Scan for the cell matching the given text and deliver its [x, y] coordinate at center. 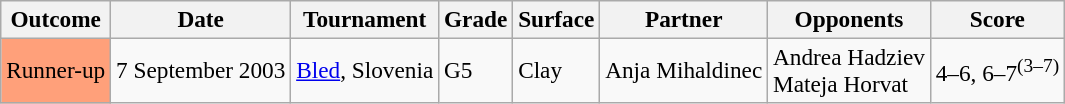
Anja Mihaldinec [684, 70]
Clay [556, 70]
Runner-up [56, 70]
Bled, Slovenia [365, 70]
Partner [684, 19]
Tournament [365, 19]
Andrea Hadziev Mateja Horvat [850, 70]
Grade [476, 19]
G5 [476, 70]
Surface [556, 19]
Score [997, 19]
Date [201, 19]
Opponents [850, 19]
7 September 2003 [201, 70]
4–6, 6–7(3–7) [997, 70]
Outcome [56, 19]
